For the text-containing cell, return its midpoint in [x, y] coordinate format. 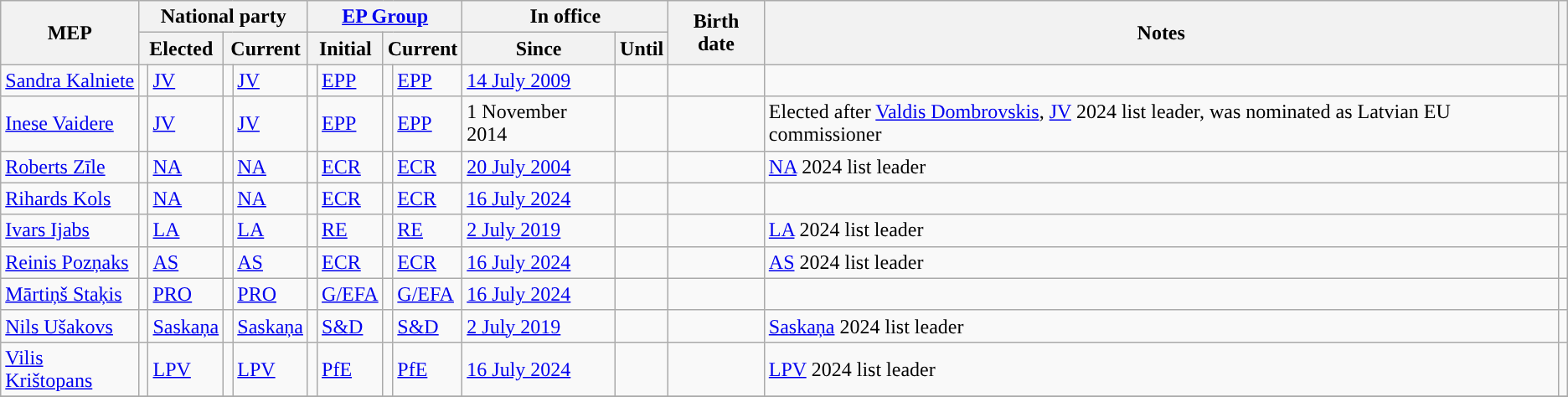
Ivars Ijabs [70, 230]
Vilis Krištopans [70, 369]
Nils Ušakovs [70, 326]
AS 2024 list leader [1161, 262]
Since [539, 49]
EP Group [384, 17]
Mārtiņš Staķis [70, 294]
In office [565, 17]
Initial [345, 49]
Roberts Zīle [70, 167]
LA 2024 list leader [1161, 230]
Until [642, 49]
Notes [1161, 33]
NA 2024 list leader [1161, 167]
Elected [181, 49]
National party [224, 17]
LPV 2024 list leader [1161, 369]
Birth date [717, 33]
Rihards Kols [70, 198]
20 July 2004 [539, 167]
Sandra Kalniete [70, 80]
14 July 2009 [539, 80]
Reinis Pozņaks [70, 262]
1 November 2014 [539, 124]
Elected after Valdis Dombrovskis, JV 2024 list leader, was nominated as Latvian EU commissioner [1161, 124]
MEP [70, 33]
Inese Vaidere [70, 124]
Saskaņa 2024 list leader [1161, 326]
